Return (X, Y) of the center of cell containing provided text 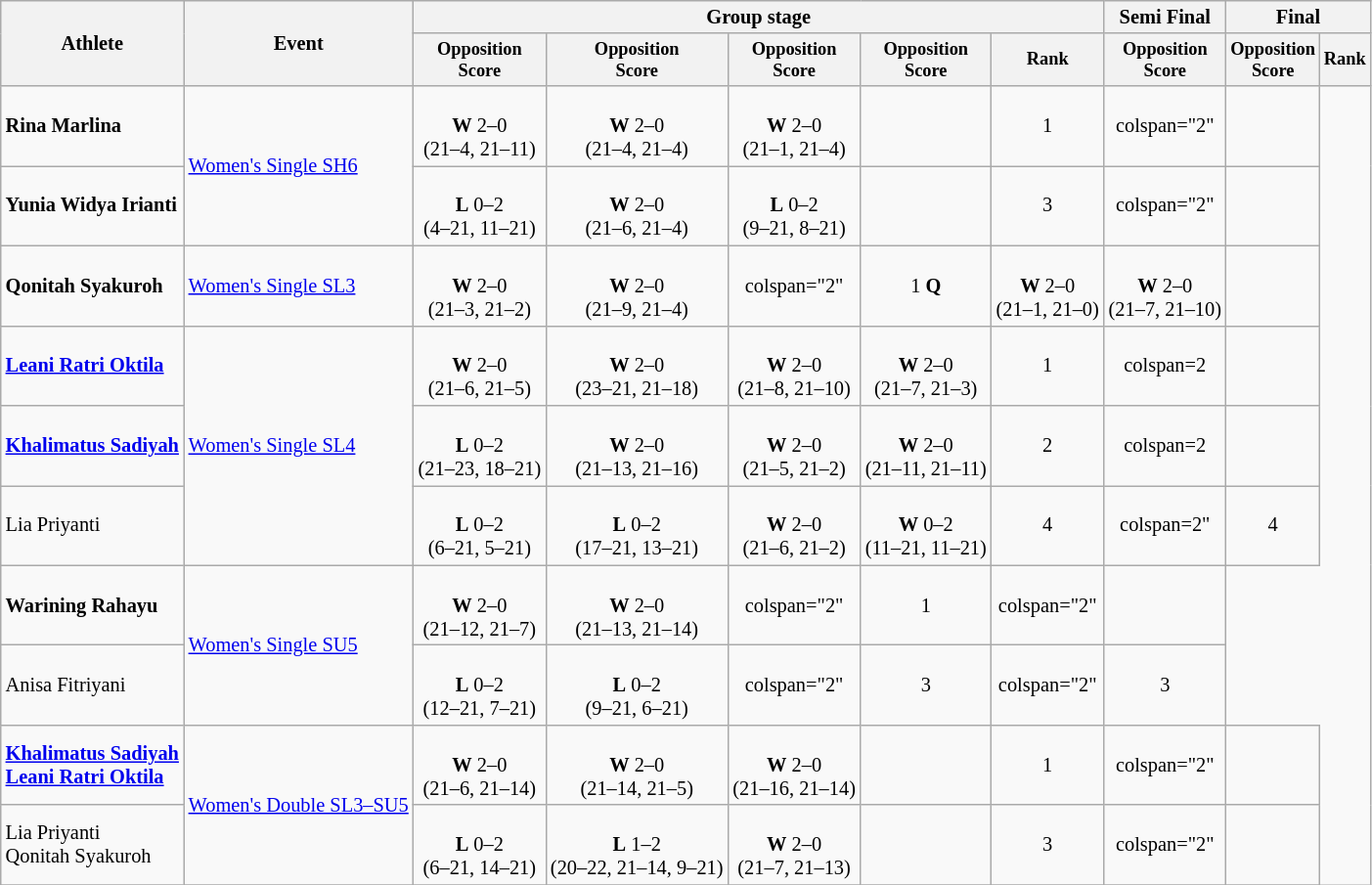
W 2–0(21–3, 21–2) (479, 286)
W 2–0(21–8, 21–10) (794, 366)
2 (1048, 445)
W 2–0(21–13, 21–14) (637, 605)
W 2–0(21–7, 21–10) (1166, 286)
colspan=2" (1166, 525)
Women's Single SL4 (299, 446)
Leani Ratri Oktila (92, 366)
Semi Final (1166, 17)
Qonitah Syakuroh (92, 286)
W 2–0(23–21, 21–18) (637, 366)
Women's Single SH6 (299, 166)
W 2–0(21–6, 21–2) (794, 525)
Khalimatus Sadiyah (92, 445)
W 2–0(21–16, 21–14) (794, 765)
W 2–0(21–12, 21–7) (479, 605)
L 0–2(17–21, 13–21) (637, 525)
W 2–0(21–6, 21–4) (637, 205)
L 0–2(21–23, 18–21) (479, 445)
W 2–0(21–11, 21–11) (926, 445)
Event (299, 43)
Athlete (92, 43)
W 2–0(21–14, 21–5) (637, 765)
W 0–2(11–21, 11–21) (926, 525)
W 2–0(21–13, 21–16) (637, 445)
W 2–0(21–6, 21–5) (479, 366)
Women's Single SU5 (299, 645)
Lia Priyanti (92, 525)
Group stage (759, 17)
Women's Single SL3 (299, 286)
Lia PriyantiQonitah Syakuroh (92, 845)
L 0–2(9–21, 6–21) (637, 685)
W 2–0(21–1, 21–4) (794, 126)
L 0–2(9–21, 8–21) (794, 205)
Anisa Fitriyani (92, 685)
L 0–2(6–21, 5–21) (479, 525)
W 2–0(21–4, 21–4) (637, 126)
Final (1299, 17)
W 2–0(21–6, 21–14) (479, 765)
W 2–0(21–5, 21–2) (794, 445)
L 0–2(6–21, 14–21) (479, 845)
Khalimatus SadiyahLeani Ratri Oktila (92, 765)
W 2–0(21–7, 21–3) (926, 366)
L 0–2(12–21, 7–21) (479, 685)
1 Q (926, 286)
W 2–0(21–1, 21–0) (1048, 286)
Women's Double SL3–SU5 (299, 804)
W 2–0(21–9, 21–4) (637, 286)
Rina Marlina (92, 126)
W 2–0(21–7, 21–13) (794, 845)
L 1–2(20–22, 21–14, 9–21) (637, 845)
W 2–0(21–4, 21–11) (479, 126)
L 0–2(4–21, 11–21) (479, 205)
Yunia Widya Irianti (92, 205)
Warining Rahayu (92, 605)
